Capture the cell that displays the provided text and extract its [x, y] central coordinate. 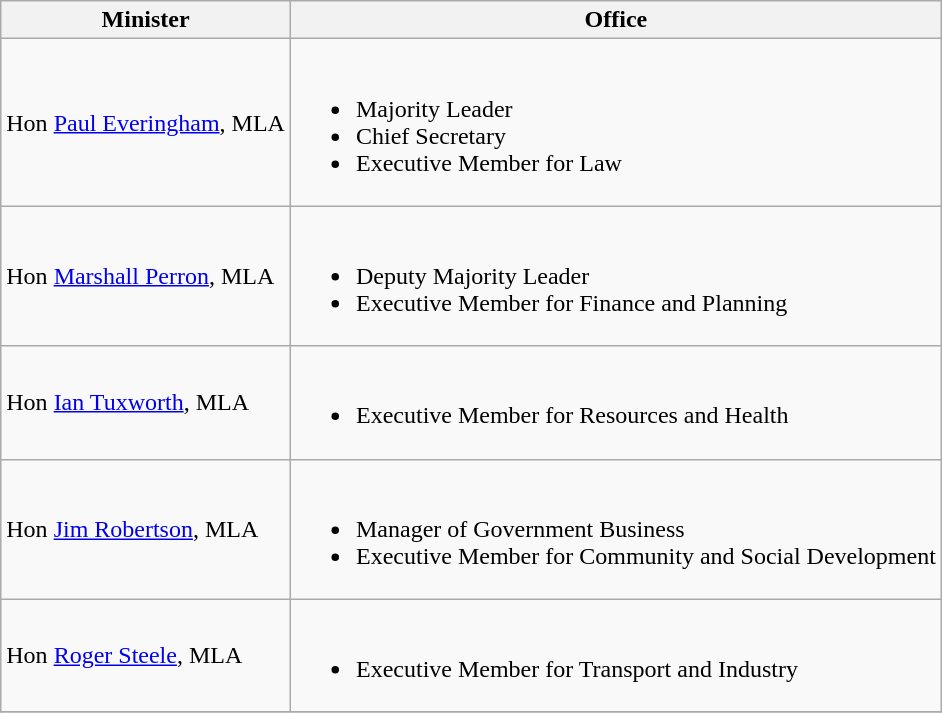
Executive Member for Transport and Industry [616, 656]
Deputy Majority LeaderExecutive Member for Finance and Planning [616, 276]
Manager of Government BusinessExecutive Member for Community and Social Development [616, 529]
Office [616, 20]
Hon Ian Tuxworth, MLA [146, 402]
Hon Jim Robertson, MLA [146, 529]
Hon Roger Steele, MLA [146, 656]
Hon Paul Everingham, MLA [146, 122]
Minister [146, 20]
Executive Member for Resources and Health [616, 402]
Hon Marshall Perron, MLA [146, 276]
Majority LeaderChief SecretaryExecutive Member for Law [616, 122]
